Find where the given text appears and provide that cell's center as (x, y) coordinate. 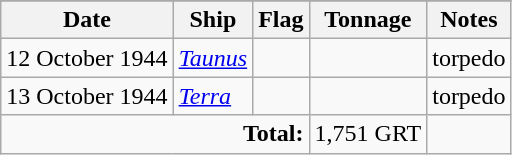
1,751 GRT (368, 134)
12 October 1944 (87, 58)
Date (87, 20)
13 October 1944 (87, 96)
Ship (213, 20)
Taunus (213, 58)
Tonnage (368, 20)
Flag (281, 20)
Total: (155, 134)
Terra (213, 96)
Notes (469, 20)
